Return (x, y) of the center of cell containing provided text 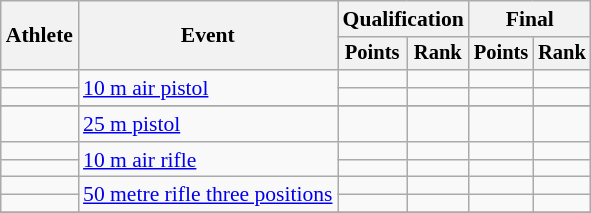
10 m air pistol (208, 88)
10 m air rifle (208, 160)
50 metre rifle three positions (208, 195)
25 m pistol (208, 124)
Qualification (404, 19)
Athlete (40, 36)
Final (530, 19)
Event (208, 36)
